Extract the [X, Y] coordinate from the center of the cell holding the provided text.  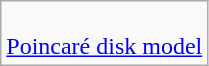
Poincaré disk model [104, 34]
